Provide the [X, Y] coordinate of the cell's center where the given text is located.  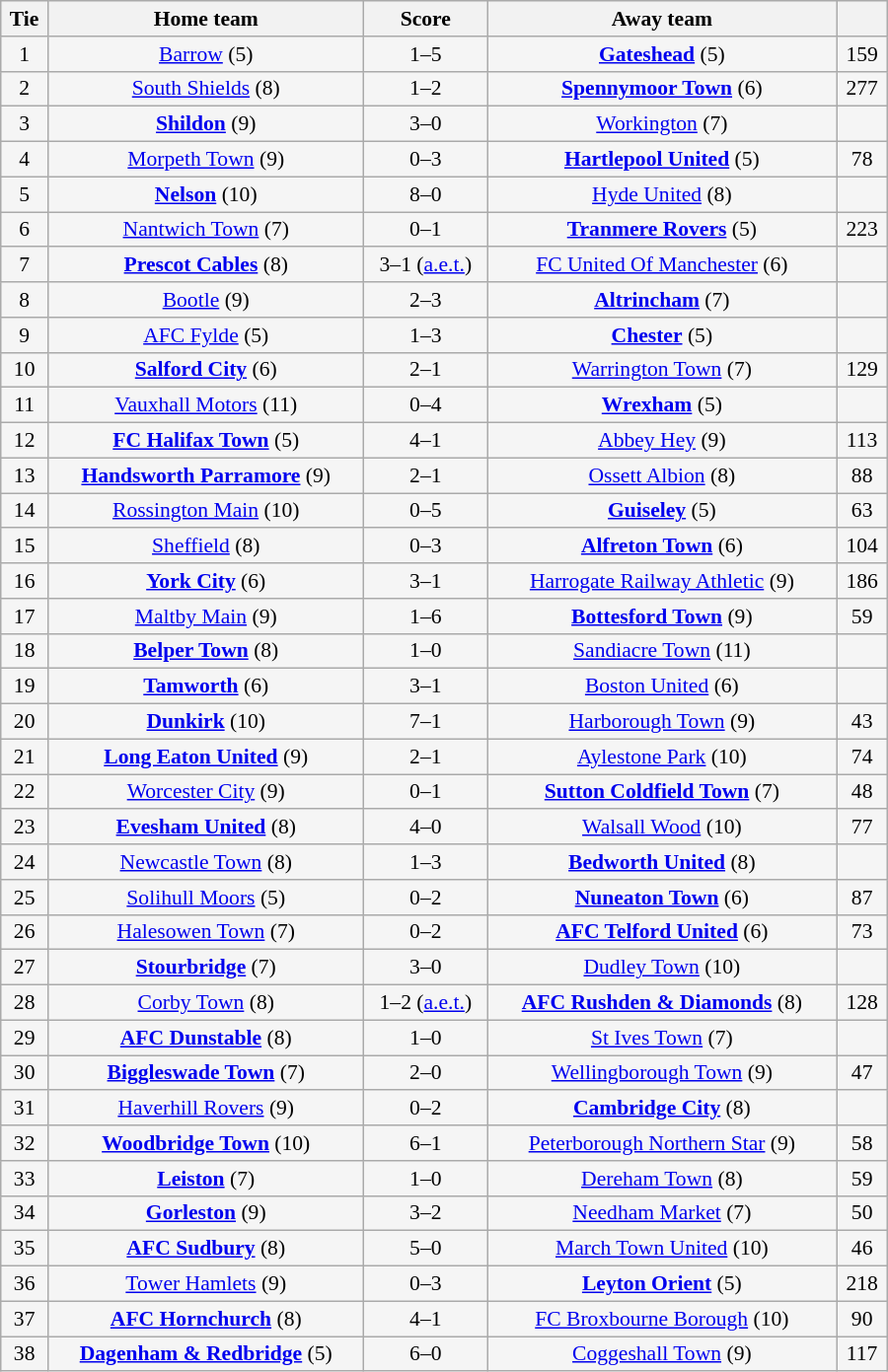
50 [862, 1213]
117 [862, 1354]
34 [25, 1213]
15 [25, 546]
129 [862, 370]
Wrexham (5) [662, 405]
Woodbridge Town (10) [206, 1143]
York City (6) [206, 581]
Tamworth (6) [206, 686]
26 [25, 932]
43 [862, 722]
46 [862, 1249]
Vauxhall Motors (11) [206, 405]
Peterborough Northern Star (9) [662, 1143]
Nuneaton Town (6) [662, 898]
Tie [25, 19]
12 [25, 441]
Bottesford Town (9) [662, 616]
Prescot Cables (8) [206, 265]
47 [862, 1073]
6–1 [426, 1143]
Altrincham (7) [662, 300]
38 [25, 1354]
28 [25, 1003]
1–5 [426, 54]
5 [25, 194]
21 [25, 757]
Corby Town (8) [206, 1003]
St Ives Town (7) [662, 1038]
22 [25, 792]
AFC Sudbury (8) [206, 1249]
7 [25, 265]
90 [862, 1319]
14 [25, 511]
73 [862, 932]
7–1 [426, 722]
Home team [206, 19]
24 [25, 862]
AFC Hornchurch (8) [206, 1319]
Halesowen Town (7) [206, 932]
218 [862, 1284]
Newcastle Town (8) [206, 862]
Aylestone Park (10) [662, 757]
Evesham United (8) [206, 828]
29 [25, 1038]
11 [25, 405]
Rossington Main (10) [206, 511]
Away team [662, 19]
104 [862, 546]
Needham Market (7) [662, 1213]
2 [25, 89]
32 [25, 1143]
Hyde United (8) [662, 194]
48 [862, 792]
Leiston (7) [206, 1179]
Sutton Coldfield Town (7) [662, 792]
18 [25, 651]
33 [25, 1179]
74 [862, 757]
23 [25, 828]
Dunkirk (10) [206, 722]
AFC Telford United (6) [662, 932]
Belper Town (8) [206, 651]
30 [25, 1073]
March Town United (10) [662, 1249]
9 [25, 335]
Hartlepool United (5) [662, 160]
1–2 (a.e.t.) [426, 1003]
Walsall Wood (10) [662, 828]
87 [862, 898]
13 [25, 475]
20 [25, 722]
Biggleswade Town (7) [206, 1073]
Gateshead (5) [662, 54]
Wellingborough Town (9) [662, 1073]
4 [25, 160]
Spennymoor Town (6) [662, 89]
Long Eaton United (9) [206, 757]
Stourbridge (7) [206, 968]
6–0 [426, 1354]
FC United Of Manchester (6) [662, 265]
31 [25, 1109]
Dudley Town (10) [662, 968]
223 [862, 230]
Salford City (6) [206, 370]
2–0 [426, 1073]
88 [862, 475]
Boston United (6) [662, 686]
Morpeth Town (9) [206, 160]
37 [25, 1319]
4–0 [426, 828]
Shildon (9) [206, 124]
Bedworth United (8) [662, 862]
1–6 [426, 616]
128 [862, 1003]
Tower Hamlets (9) [206, 1284]
AFC Rushden & Diamonds (8) [662, 1003]
Tranmere Rovers (5) [662, 230]
17 [25, 616]
58 [862, 1143]
Warrington Town (7) [662, 370]
Haverhill Rovers (9) [206, 1109]
8 [25, 300]
3–1 (a.e.t.) [426, 265]
Bootle (9) [206, 300]
Harrogate Railway Athletic (9) [662, 581]
8–0 [426, 194]
Nelson (10) [206, 194]
Barrow (5) [206, 54]
Worcester City (9) [206, 792]
FC Broxbourne Borough (10) [662, 1319]
Gorleston (9) [206, 1213]
2–3 [426, 300]
16 [25, 581]
South Shields (8) [206, 89]
277 [862, 89]
6 [25, 230]
35 [25, 1249]
113 [862, 441]
Dereham Town (8) [662, 1179]
1–2 [426, 89]
63 [862, 511]
3 [25, 124]
Dagenham & Redbridge (5) [206, 1354]
Workington (7) [662, 124]
Chester (5) [662, 335]
Ossett Albion (8) [662, 475]
Sheffield (8) [206, 546]
159 [862, 54]
0–4 [426, 405]
Alfreton Town (6) [662, 546]
27 [25, 968]
Harborough Town (9) [662, 722]
AFC Fylde (5) [206, 335]
Sandiacre Town (11) [662, 651]
Coggeshall Town (9) [662, 1354]
Cambridge City (8) [662, 1109]
1 [25, 54]
Solihull Moors (5) [206, 898]
186 [862, 581]
78 [862, 160]
Guiseley (5) [662, 511]
10 [25, 370]
Leyton Orient (5) [662, 1284]
Nantwich Town (7) [206, 230]
5–0 [426, 1249]
77 [862, 828]
25 [25, 898]
AFC Dunstable (8) [206, 1038]
Score [426, 19]
Handsworth Parramore (9) [206, 475]
FC Halifax Town (5) [206, 441]
19 [25, 686]
36 [25, 1284]
0–5 [426, 511]
3–2 [426, 1213]
Abbey Hey (9) [662, 441]
Maltby Main (9) [206, 616]
